Return the (X, Y) coordinate for the center point of the cell that contains the specified text.  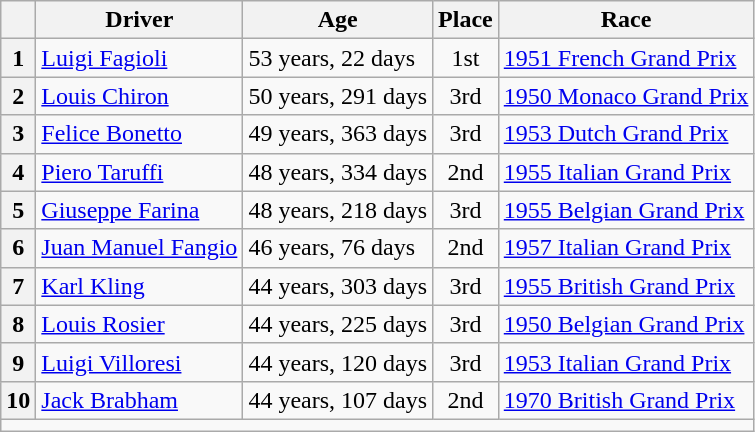
Age (338, 20)
1 (18, 58)
5 (18, 210)
Giuseppe Farina (140, 210)
Felice Bonetto (140, 134)
Piero Taruffi (140, 172)
Juan Manuel Fangio (140, 248)
8 (18, 324)
10 (18, 400)
1951 French Grand Prix (626, 58)
1957 Italian Grand Prix (626, 248)
1970 British Grand Prix (626, 400)
44 years, 120 days (338, 362)
1955 Italian Grand Prix (626, 172)
Luigi Fagioli (140, 58)
1953 Dutch Grand Prix (626, 134)
48 years, 334 days (338, 172)
Louis Rosier (140, 324)
1955 Belgian Grand Prix (626, 210)
1950 Belgian Grand Prix (626, 324)
1955 British Grand Prix (626, 286)
53 years, 22 days (338, 58)
48 years, 218 days (338, 210)
9 (18, 362)
44 years, 107 days (338, 400)
3 (18, 134)
7 (18, 286)
Race (626, 20)
46 years, 76 days (338, 248)
2 (18, 96)
6 (18, 248)
1950 Monaco Grand Prix (626, 96)
Place (466, 20)
Louis Chiron (140, 96)
Driver (140, 20)
49 years, 363 days (338, 134)
Luigi Villoresi (140, 362)
50 years, 291 days (338, 96)
44 years, 303 days (338, 286)
1st (466, 58)
4 (18, 172)
Karl Kling (140, 286)
44 years, 225 days (338, 324)
Jack Brabham (140, 400)
1953 Italian Grand Prix (626, 362)
